Locate the cell with the specified text and output its [x, y] center coordinate. 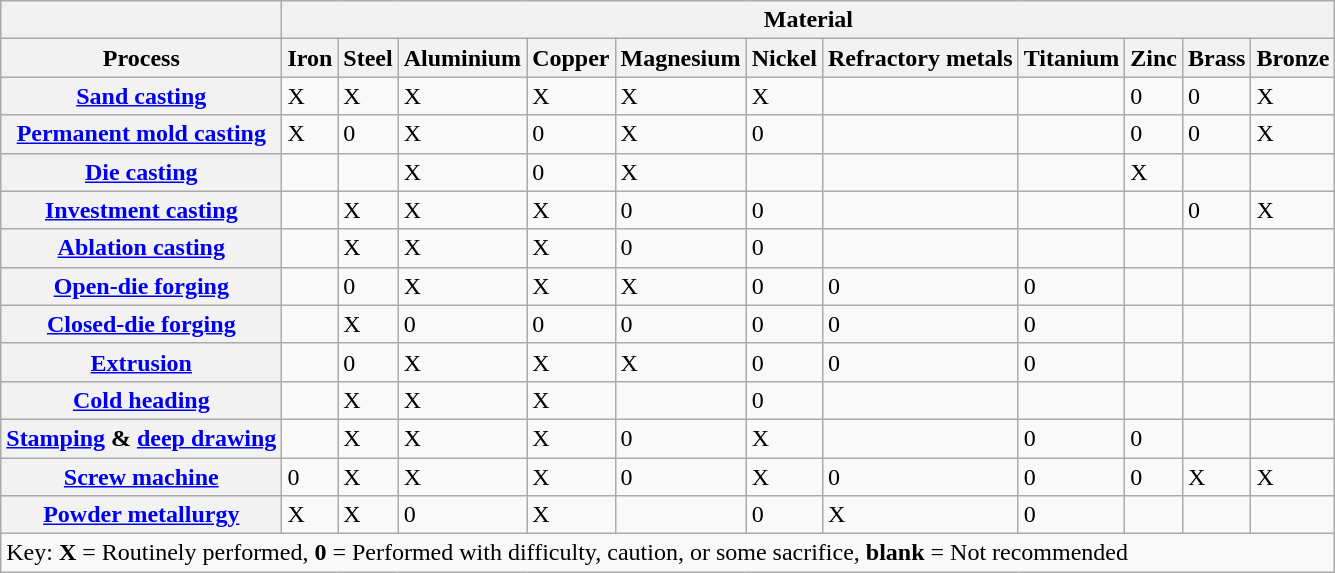
Process [142, 58]
Extrusion [142, 362]
Ablation casting [142, 248]
Screw machine [142, 477]
Closed-die forging [142, 324]
Iron [310, 58]
Powder metallurgy [142, 515]
Die casting [142, 172]
Stamping & deep drawing [142, 438]
Cold heading [142, 400]
Refractory metals [920, 58]
Aluminium [462, 58]
Investment casting [142, 210]
Sand casting [142, 96]
Steel [368, 58]
Zinc [1154, 58]
Brass [1217, 58]
Material [808, 20]
Key: X = Routinely performed, 0 = Performed with difficulty, caution, or some sacrifice, blank = Not recommended [668, 553]
Bronze [1293, 58]
Magnesium [680, 58]
Permanent mold casting [142, 134]
Titanium [1072, 58]
Nickel [784, 58]
Open-die forging [142, 286]
Copper [571, 58]
